Locate the cell with the specified text and output its [X, Y] center coordinate. 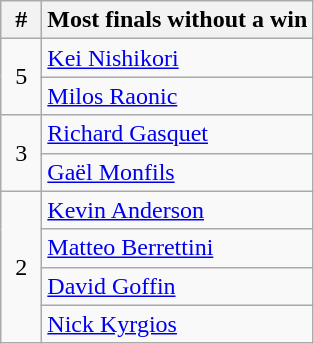
Milos Raonic [178, 96]
Kevin Anderson [178, 210]
Matteo Berrettini [178, 248]
Kei Nishikori [178, 58]
Gaël Monfils [178, 172]
5 [22, 77]
Nick Kyrgios [178, 324]
# [22, 20]
2 [22, 267]
3 [22, 153]
Richard Gasquet [178, 134]
David Goffin [178, 286]
Most finals without a win [178, 20]
